Return [X, Y] of the center of cell containing provided text 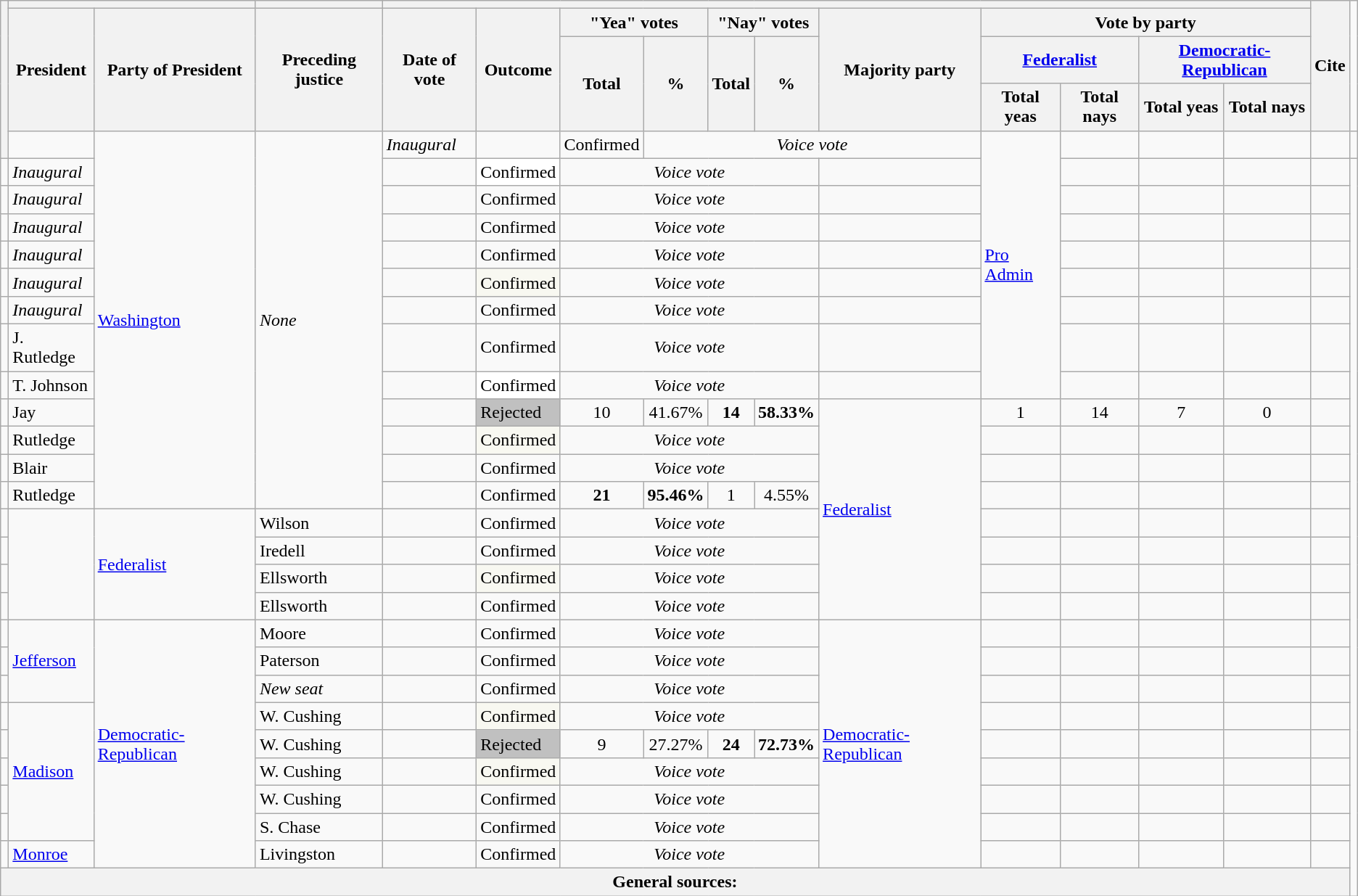
Moore [319, 633]
41.67% [676, 413]
Iredell [319, 551]
4.55% [786, 496]
24 [731, 744]
Majority party [900, 70]
S. Chase [319, 826]
27.27% [676, 744]
0 [1267, 413]
Wilson [319, 523]
Madison [51, 771]
21 [602, 496]
J. Rutledge [51, 347]
T. Johnson [51, 385]
President [51, 70]
9 [602, 744]
Jefferson [51, 661]
None [319, 320]
"Nay" votes [763, 22]
72.73% [786, 744]
Paterson [319, 661]
Monroe [51, 855]
58.33% [786, 413]
Vote by party [1146, 22]
Date of vote [429, 70]
7 [1181, 413]
"Yea" votes [634, 22]
95.46% [676, 496]
Party of President [174, 70]
Washington [174, 320]
Outcome [518, 70]
Livingston [319, 855]
10 [602, 413]
Preceding justice [319, 70]
Blair [51, 468]
Jay [51, 413]
General sources: [675, 882]
Cite [1330, 65]
New seat [319, 689]
Pro Admin [1021, 265]
